Return (x, y) of the center of cell containing provided text 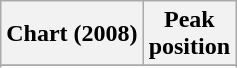
Peakposition (189, 34)
Chart (2008) (72, 34)
